Return (X, Y) of the center of cell containing provided text 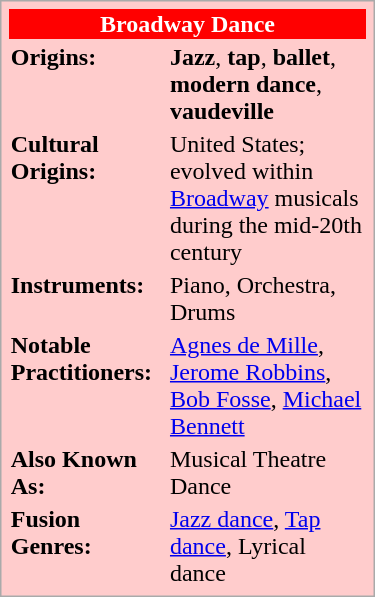
Agnes de Mille, Jerome Robbins, Bob Fosse, Michael Bennett (266, 386)
Piano, Orchestra, Drums (266, 298)
Broadway Dance (187, 24)
Jazz dance, Tap dance, Lyrical dance (266, 546)
Cultural Origins: (87, 198)
Origins: (87, 84)
Also Known As: (87, 472)
United States; evolved within Broadway musicals during the mid‑20th century (266, 198)
Fusion Genres: (87, 546)
Instruments: (87, 298)
Jazz, tap, ballet, modern dance, vaudeville (266, 84)
Notable Practitioners: (87, 386)
Musical Theatre Dance (266, 472)
